Extract the [X, Y] coordinate from the center of the cell holding the provided text.  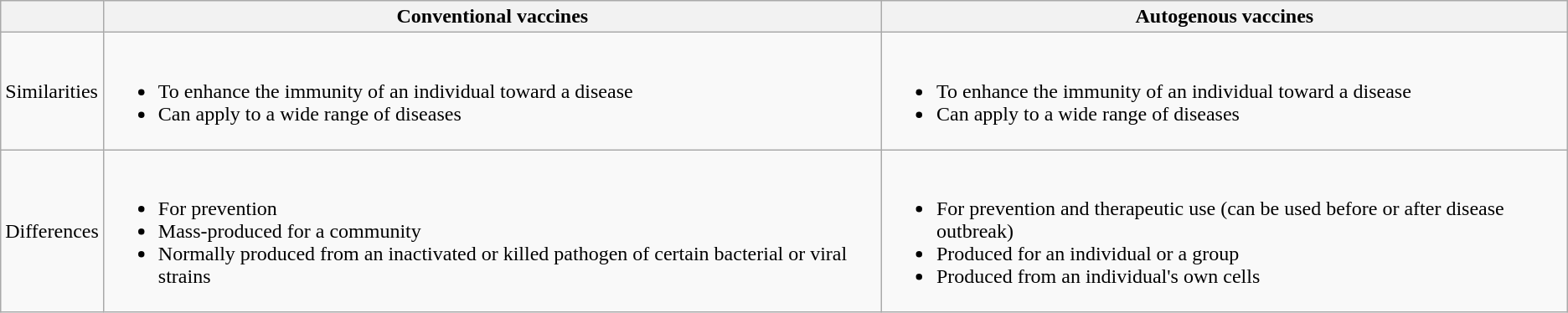
Differences [52, 231]
Autogenous vaccines [1225, 17]
For preventionMass-produced for a communityNormally produced from an inactivated or killed pathogen of certain bacterial or viral strains [493, 231]
Similarities [52, 91]
Conventional vaccines [493, 17]
